Provide the (x, y) coordinate of the cell's center where the given text is located.  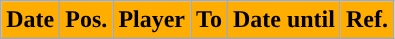
Date (30, 20)
Player (152, 20)
To (210, 20)
Date until (284, 20)
Ref. (366, 20)
Pos. (86, 20)
